For the text-containing cell, return its midpoint in [x, y] coordinate format. 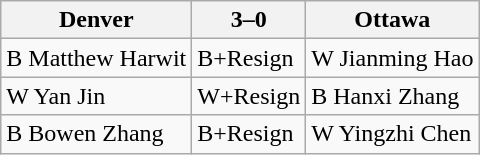
B Hanxi Zhang [392, 96]
W Yan Jin [96, 96]
W Jianming Hao [392, 58]
B Matthew Harwit [96, 58]
Ottawa [392, 20]
Denver [96, 20]
B Bowen Zhang [96, 134]
3–0 [249, 20]
W+Resign [249, 96]
W Yingzhi Chen [392, 134]
